Determine the [X, Y] coordinate at the center of the cell enclosing the given text.  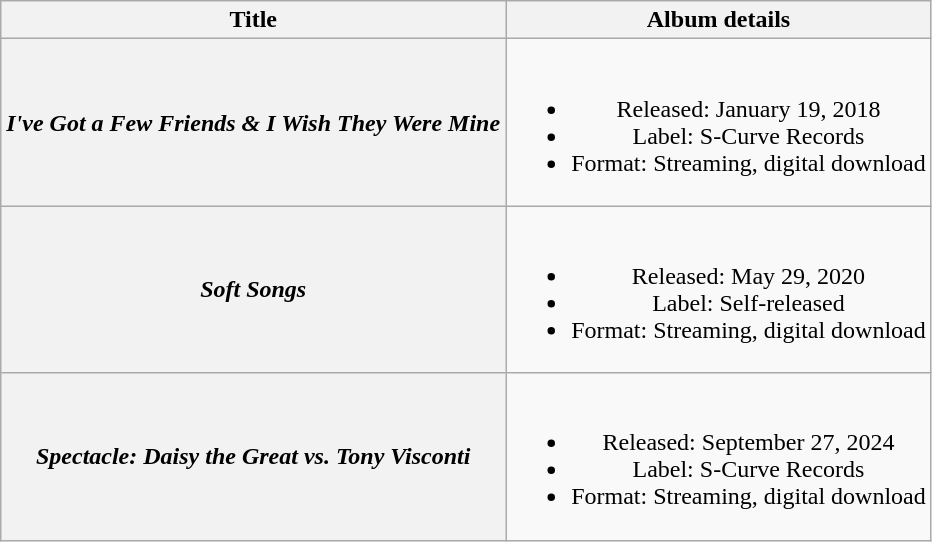
Released: May 29, 2020Label: Self-releasedFormat: Streaming, digital download [719, 290]
I've Got a Few Friends & I Wish They Were Mine [254, 122]
Album details [719, 20]
Released: January 19, 2018Label: S-Curve RecordsFormat: Streaming, digital download [719, 122]
Soft Songs [254, 290]
Title [254, 20]
Released: September 27, 2024Label: S-Curve RecordsFormat: Streaming, digital download [719, 456]
Spectacle: Daisy the Great vs. Tony Visconti [254, 456]
